Find where the given text appears and provide that cell's center as (X, Y) coordinate. 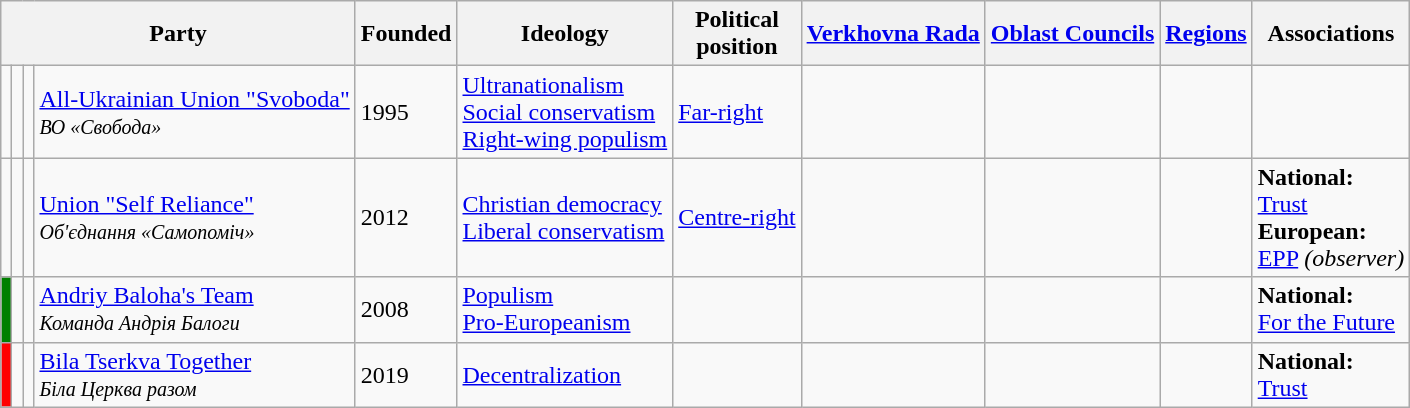
Christian democracyLiberal conservatism (565, 218)
National:For the Future (1331, 310)
Politicalposition (737, 34)
Founded (406, 34)
2012 (406, 218)
PopulismPro-Europeanism (565, 310)
All-Ukrainian Union "Svoboda"ВО «Свобода» (194, 112)
Bila Tserkva TogetherБіла Церква разом (194, 374)
Party (178, 34)
2019 (406, 374)
Regions (1206, 34)
Far-right (737, 112)
1995 (406, 112)
2008 (406, 310)
UltranationalismSocial conservatismRight-wing populism (565, 112)
Oblast Councils (1072, 34)
National:TrustEuropean:EPP (observer) (1331, 218)
Andriy Baloha's TeamКоманда Андрія Балоги (194, 310)
Ideology (565, 34)
Union "Self Reliance"Об'єднання «Самопоміч» (194, 218)
Centre-right (737, 218)
Decentralization (565, 374)
National:Trust (1331, 374)
Associations (1331, 34)
Verkhovna Rada (893, 34)
